Return the (x, y) coordinate for the center point of the cell that contains the specified text.  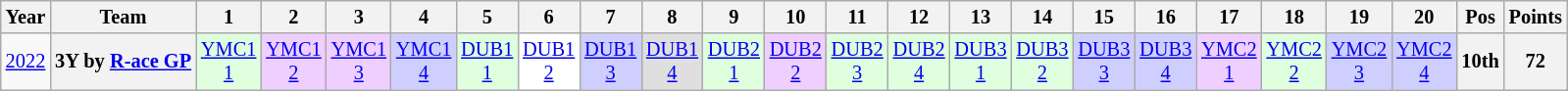
14 (1041, 17)
2 (293, 17)
DUB21 (733, 62)
18 (1293, 17)
10th (1480, 62)
DUB32 (1041, 62)
YMC14 (424, 62)
YMC23 (1359, 62)
DUB12 (549, 62)
13 (981, 17)
DUB11 (486, 62)
DUB22 (796, 62)
8 (673, 17)
20 (1424, 17)
DUB23 (857, 62)
12 (920, 17)
9 (733, 17)
Points (1536, 17)
3Y by R-ace GP (124, 62)
Team (124, 17)
YMC12 (293, 62)
6 (549, 17)
16 (1165, 17)
DUB33 (1104, 62)
17 (1229, 17)
3 (359, 17)
Year (25, 17)
YMC21 (1229, 62)
YMC22 (1293, 62)
10 (796, 17)
DUB13 (610, 62)
19 (1359, 17)
4 (424, 17)
Pos (1480, 17)
72 (1536, 62)
YMC24 (1424, 62)
YMC13 (359, 62)
DUB14 (673, 62)
DUB34 (1165, 62)
2022 (25, 62)
DUB24 (920, 62)
1 (228, 17)
YMC11 (228, 62)
11 (857, 17)
15 (1104, 17)
5 (486, 17)
7 (610, 17)
DUB31 (981, 62)
